Search for the cell housing the specified text and yield its [x, y] center coordinate. 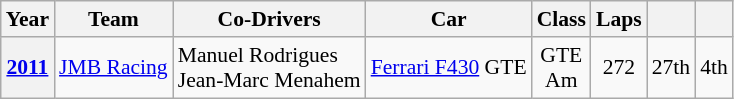
Ferrari F430 GTE [449, 68]
4th [714, 68]
Year [28, 19]
Laps [619, 19]
Manuel Rodrigues Jean-Marc Menahem [270, 68]
Car [449, 19]
Class [562, 19]
27th [672, 68]
Co-Drivers [270, 19]
2011 [28, 68]
Team [114, 19]
GTEAm [562, 68]
JMB Racing [114, 68]
272 [619, 68]
